Output the (x, y) coordinate of the center of the cell containing the given text.  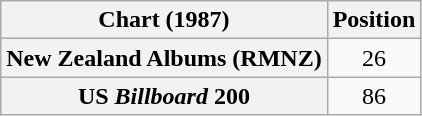
Chart (1987) (164, 20)
86 (374, 96)
New Zealand Albums (RMNZ) (164, 58)
US Billboard 200 (164, 96)
26 (374, 58)
Position (374, 20)
